Return the (X, Y) coordinate for the center point of the cell that contains the specified text.  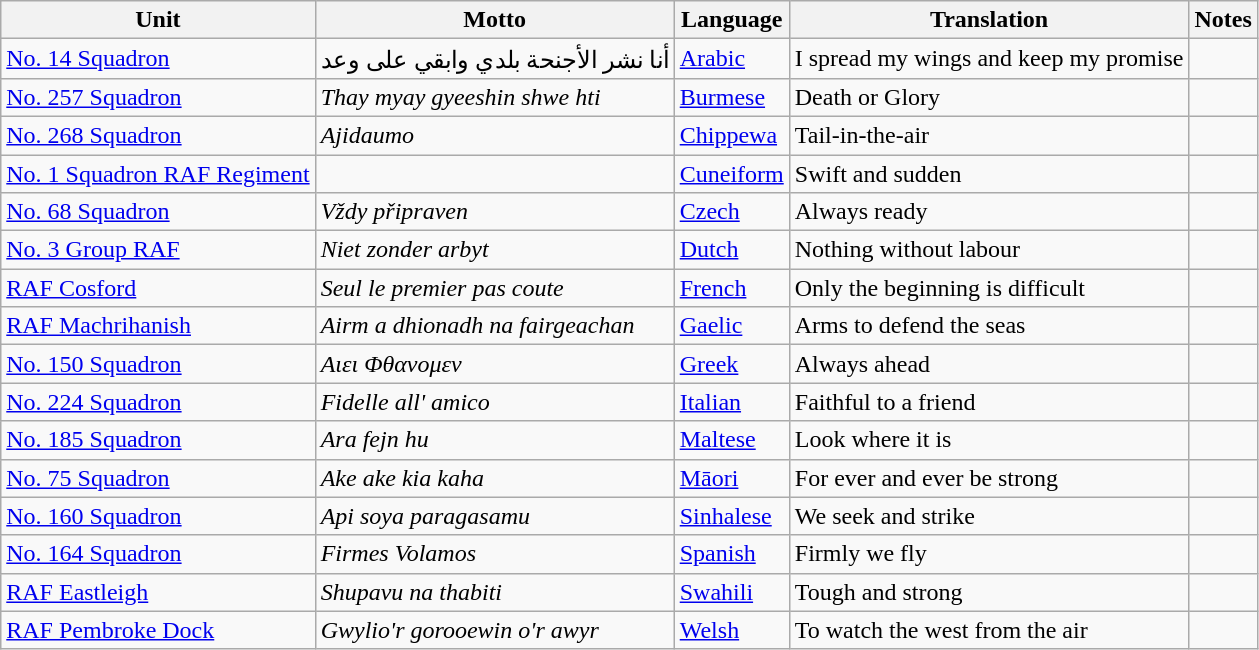
Ara fejn hu (494, 440)
No. 14 Squadron (158, 59)
Death or Glory (989, 97)
We seek and strike (989, 516)
Motto (494, 20)
No. 3 Group RAF (158, 250)
Maltese (732, 440)
No. 224 Squadron (158, 402)
To watch the west from the air (989, 630)
Tail-in-the-air (989, 135)
Niet zonder arbyt (494, 250)
No. 164 Squadron (158, 554)
Vždy připraven (494, 212)
Always ahead (989, 364)
Fidelle all' amico (494, 402)
Burmese (732, 97)
Seul le premier pas coute (494, 288)
RAF Cosford (158, 288)
Αιει Φθανομεν (494, 364)
Airm a dhionadh na fairgeachan (494, 326)
No. 150 Squadron (158, 364)
Language (732, 20)
Welsh (732, 630)
Firmes Volamos (494, 554)
No. 75 Squadron (158, 478)
Swahili (732, 592)
Look where it is (989, 440)
Czech (732, 212)
Swift and sudden (989, 173)
Shupavu na thabiti (494, 592)
Unit (158, 20)
Thay myay gyeeshin shwe hti (494, 97)
No. 257 Squadron (158, 97)
Only the beginning is difficult (989, 288)
Arms to defend the seas (989, 326)
Nothing without labour (989, 250)
Arabic (732, 59)
Gwylio'r gorooewin o'r awyr (494, 630)
Always ready (989, 212)
For ever and ever be strong (989, 478)
RAF Eastleigh (158, 592)
Cuneiform (732, 173)
Tough and strong (989, 592)
Chippewa (732, 135)
Māori (732, 478)
French (732, 288)
Firmly we fly (989, 554)
Api soya paragasamu (494, 516)
أنا نشر الأجنحة بلدي وابقي على وعد (494, 59)
Notes (1223, 20)
Ake ake kia kaha (494, 478)
Sinhalese (732, 516)
No. 68 Squadron (158, 212)
Greek (732, 364)
RAF Machrihanish (158, 326)
Spanish (732, 554)
Italian (732, 402)
No. 160 Squadron (158, 516)
Faithful to a friend (989, 402)
No. 268 Squadron (158, 135)
RAF Pembroke Dock (158, 630)
Gaelic (732, 326)
Dutch (732, 250)
No. 185 Squadron (158, 440)
No. 1 Squadron RAF Regiment (158, 173)
Translation (989, 20)
I spread my wings and keep my promise (989, 59)
Ajidaumo (494, 135)
